Search for the cell housing the specified text and yield its (x, y) center coordinate. 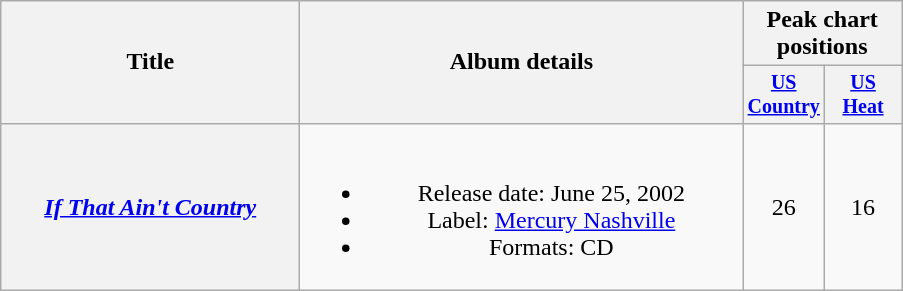
16 (864, 206)
Album details (522, 62)
Peak chartpositions (822, 34)
US Country (784, 94)
US Heat (864, 94)
Release date: June 25, 2002Label: Mercury NashvilleFormats: CD (522, 206)
26 (784, 206)
If That Ain't Country (150, 206)
Title (150, 62)
